Extract the (X, Y) coordinate from the center of the cell holding the provided text.  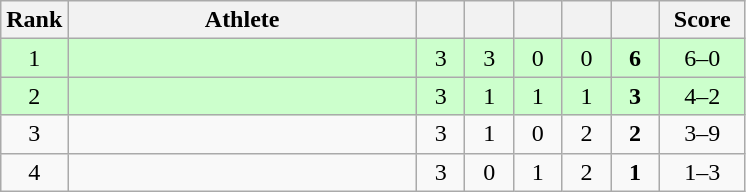
6 (636, 58)
Score (702, 20)
4 (34, 172)
4–2 (702, 96)
3–9 (702, 134)
6–0 (702, 58)
1–3 (702, 172)
Rank (34, 20)
Athlete (242, 20)
